Identify which cell holds the provided text, then report its [X, Y] central coordinate. 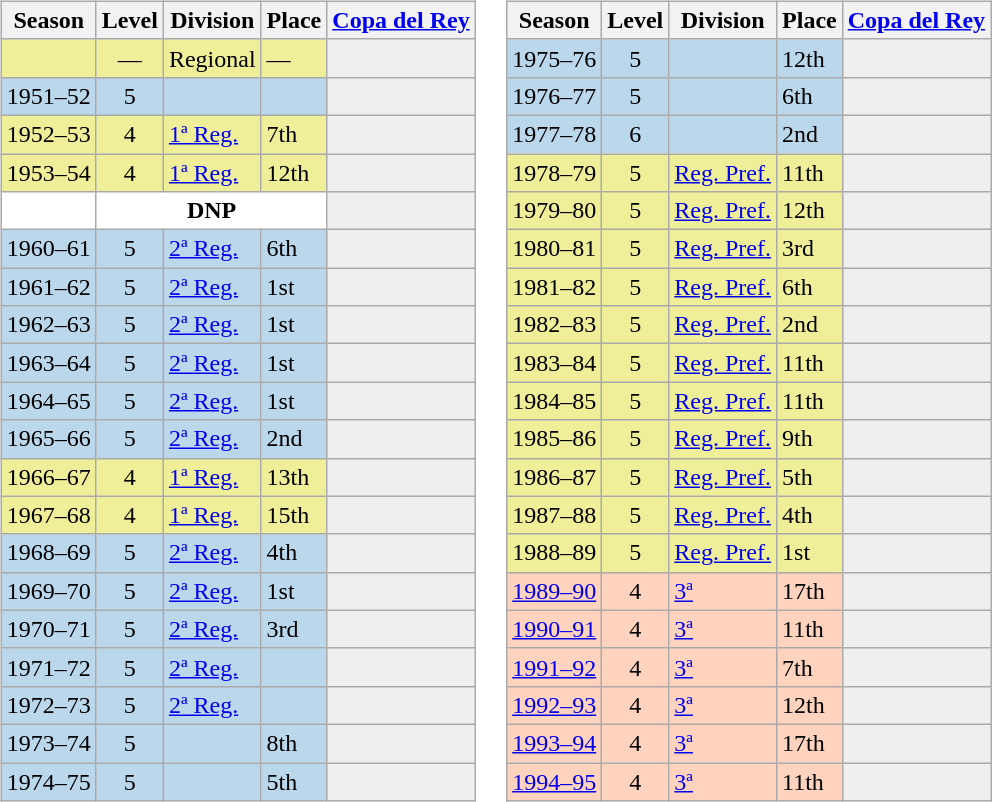
1951–52 [48, 96]
1964–65 [48, 401]
8th [294, 743]
9th [810, 439]
Regional [212, 58]
13th [294, 477]
DNP [211, 211]
1994–95 [554, 781]
1990–91 [554, 629]
1987–88 [554, 515]
1963–64 [48, 363]
1969–70 [48, 591]
1993–94 [554, 743]
15th [294, 515]
1992–93 [554, 705]
1971–72 [48, 667]
1976–77 [554, 96]
1967–68 [48, 515]
1984–85 [554, 401]
1953–54 [48, 173]
1972–73 [48, 705]
1961–62 [48, 287]
1965–66 [48, 439]
1986–87 [554, 477]
1989–90 [554, 591]
6 [636, 134]
1982–83 [554, 325]
1952–53 [48, 134]
1981–82 [554, 287]
1979–80 [554, 211]
1962–63 [48, 325]
1966–67 [48, 477]
1975–76 [554, 58]
1978–79 [554, 173]
1973–74 [48, 743]
1988–89 [554, 553]
1983–84 [554, 363]
1974–75 [48, 781]
1991–92 [554, 667]
1977–78 [554, 134]
1980–81 [554, 249]
1985–86 [554, 439]
1960–61 [48, 249]
1970–71 [48, 629]
1968–69 [48, 553]
